Provide the [X, Y] coordinate of the cell's center where the given text is located.  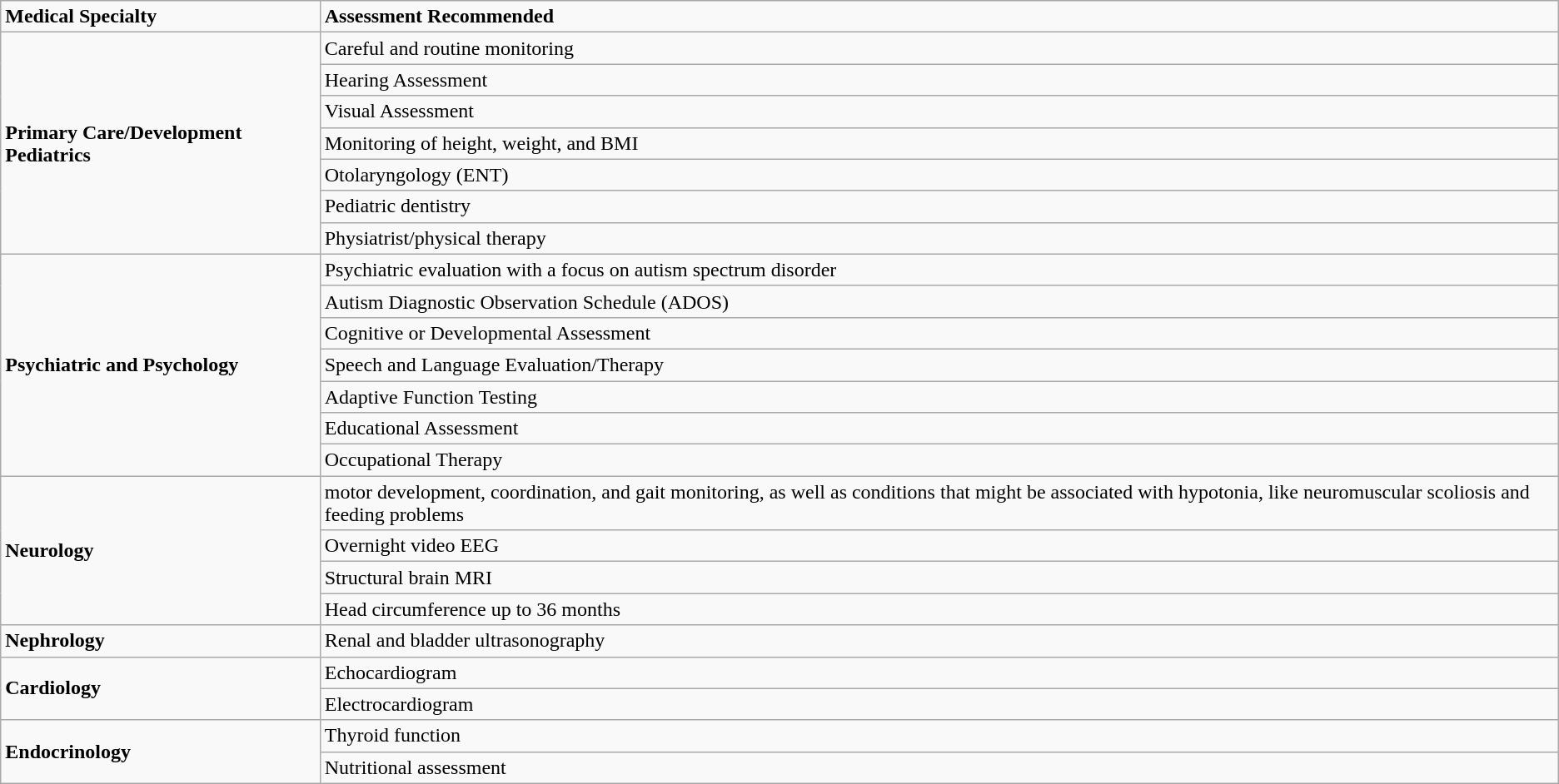
Autism Diagnostic Observation Schedule (ADOS) [939, 301]
Monitoring of height, weight, and BMI [939, 143]
Cognitive or Developmental Assessment [939, 333]
Pediatric dentistry [939, 206]
Medical Specialty [160, 17]
Neurology [160, 551]
Thyroid function [939, 736]
Nephrology [160, 641]
Otolaryngology (ENT) [939, 175]
Visual Assessment [939, 112]
Adaptive Function Testing [939, 397]
Assessment Recommended [939, 17]
Echocardiogram [939, 672]
Cardiology [160, 688]
Electrocardiogram [939, 704]
Structural brain MRI [939, 578]
Primary Care/Development Pediatrics [160, 143]
Head circumference up to 36 months [939, 609]
Occupational Therapy [939, 460]
Speech and Language Evaluation/Therapy [939, 365]
Psychiatric evaluation with a focus on autism spectrum disorder [939, 270]
Educational Assessment [939, 429]
Careful and routine monitoring [939, 48]
Physiatrist/physical therapy [939, 238]
Endocrinology [160, 752]
Overnight video EEG [939, 546]
Nutritional assessment [939, 767]
Hearing Assessment [939, 80]
Psychiatric and Psychology [160, 365]
Renal and bladder ultrasonography [939, 641]
